Output the (X, Y) coordinate of the center of the cell containing the given text.  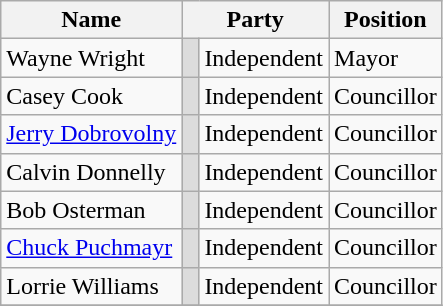
Position (386, 20)
Name (92, 20)
Party (256, 20)
Chuck Puchmayr (92, 248)
Casey Cook (92, 96)
Lorrie Williams (92, 286)
Mayor (386, 58)
Jerry Dobrovolny (92, 134)
Wayne Wright (92, 58)
Bob Osterman (92, 210)
Calvin Donnelly (92, 172)
